Pinpoint the cell where the given text exists, returning its [X, Y] midpoint coordinate. 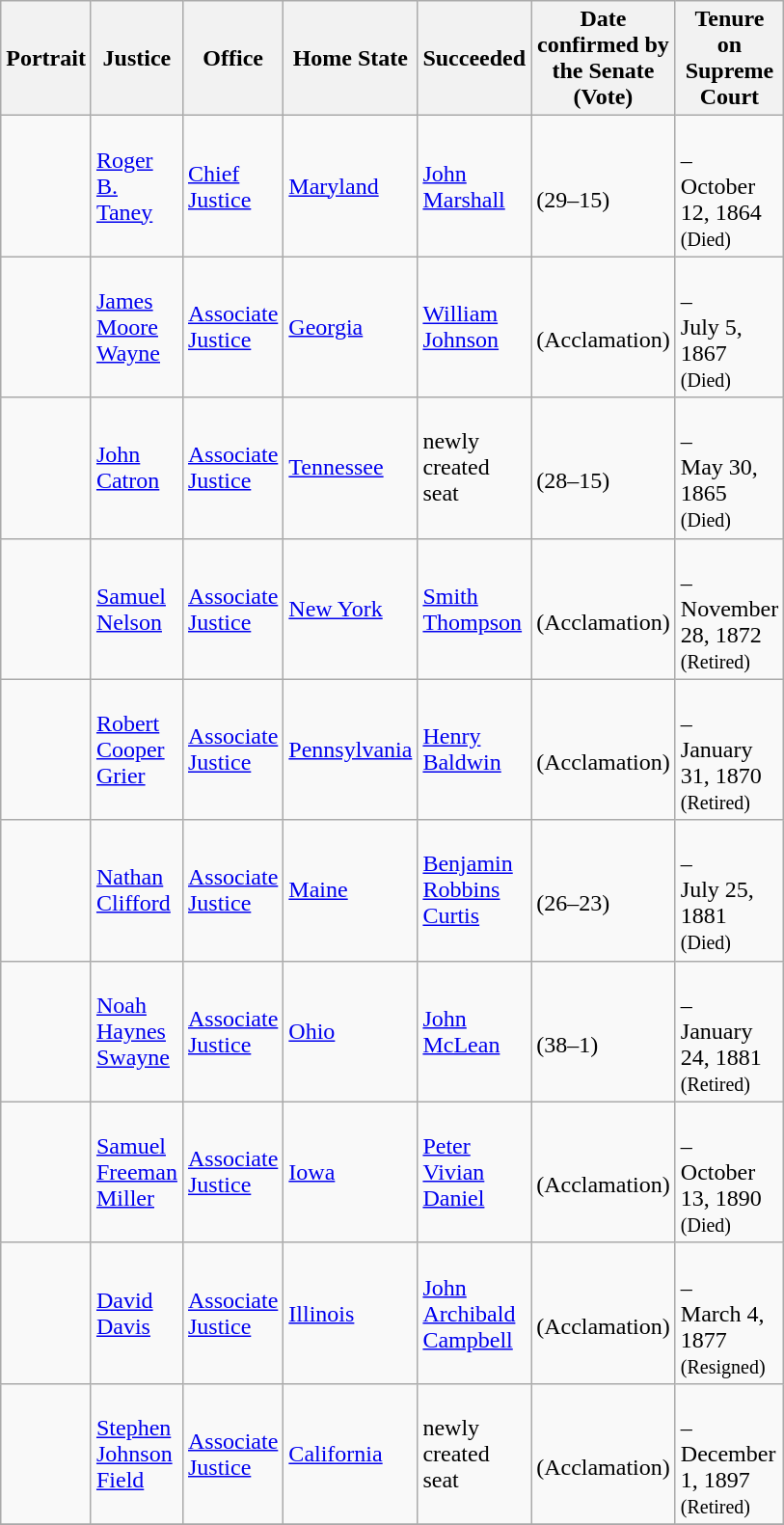
(38–1) [604, 1031]
Roger B. Taney [137, 186]
Illinois [351, 1313]
Tennessee [351, 468]
New York [351, 609]
–May 30, 1865(Died) [729, 468]
Samuel Freeman Miller [137, 1172]
John McLean [474, 1031]
Date confirmed by the Senate(Vote) [604, 58]
(28–15) [604, 468]
Maine [351, 890]
Tenure on Supreme Court [729, 58]
–October 12, 1864(Died) [729, 186]
Henry Baldwin [474, 749]
–January 24, 1881(Retired) [729, 1031]
John Archibald Campbell [474, 1313]
Peter Vivian Daniel [474, 1172]
Benjamin Robbins Curtis [474, 890]
–July 5, 1867(Died) [729, 327]
Smith Thompson [474, 609]
–July 25, 1881(Died) [729, 890]
Iowa [351, 1172]
William Johnson [474, 327]
David Davis [137, 1313]
James Moore Wayne [137, 327]
John Marshall [474, 186]
Justice [137, 58]
Nathan Clifford [137, 890]
Georgia [351, 327]
–January 31, 1870(Retired) [729, 749]
Portrait [46, 58]
(29–15) [604, 186]
Maryland [351, 186]
Robert Cooper Grier [137, 749]
California [351, 1454]
Home State [351, 58]
Noah Haynes Swayne [137, 1031]
(26–23) [604, 890]
Office [232, 58]
Pennsylvania [351, 749]
–December 1, 1897(Retired) [729, 1454]
Stephen Johnson Field [137, 1454]
–March 4, 1877(Resigned) [729, 1313]
–November 28, 1872(Retired) [729, 609]
–October 13, 1890(Died) [729, 1172]
Succeeded [474, 58]
Chief Justice [232, 186]
John Catron [137, 468]
Samuel Nelson [137, 609]
Ohio [351, 1031]
